From the cell containing the given text, extract its center point as [X, Y] coordinate. 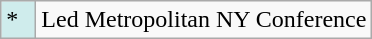
* [18, 20]
Led Metropolitan NY Conference [204, 20]
